Find where the given text appears and provide that cell's center as [X, Y] coordinate. 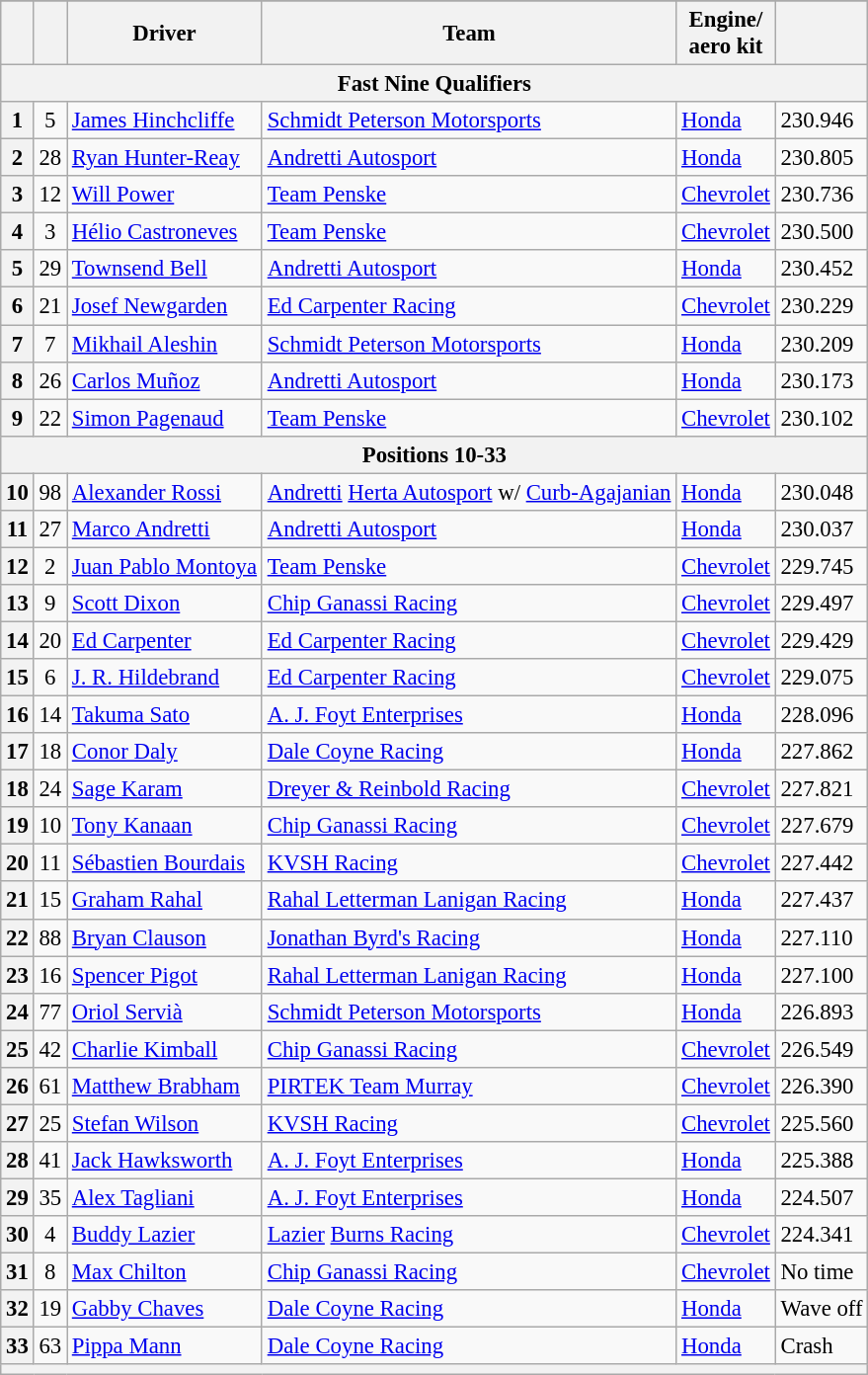
229.497 [822, 604]
229.745 [822, 566]
Dreyer & Reinbold Racing [468, 789]
Jack Hawksworth [165, 1161]
230.037 [822, 529]
Takuma Sato [165, 715]
Graham Rahal [165, 901]
225.388 [822, 1161]
Ed Carpenter [165, 640]
227.437 [822, 901]
Ryan Hunter-Reay [165, 158]
Townsend Bell [165, 270]
Buddy Lazier [165, 1235]
227.100 [822, 975]
No time [822, 1272]
Charlie Kimball [165, 1049]
230.946 [822, 121]
227.110 [822, 937]
32 [18, 1309]
Sage Karam [165, 789]
Team [468, 34]
Andretti Herta Autosport w/ Curb-Agajanian [468, 492]
Matthew Brabham [165, 1087]
Lazier Burns Racing [468, 1235]
227.442 [822, 863]
Engine/aero kit [726, 34]
J. R. Hildebrand [165, 678]
226.390 [822, 1087]
224.341 [822, 1235]
224.507 [822, 1197]
31 [18, 1272]
226.893 [822, 1011]
230.173 [822, 380]
Tony Kanaan [165, 826]
Spencer Pigot [165, 975]
229.429 [822, 640]
61 [49, 1087]
42 [49, 1049]
Mikhail Aleshin [165, 344]
225.560 [822, 1123]
230.736 [822, 195]
Conor Daly [165, 752]
41 [49, 1161]
230.500 [822, 232]
227.821 [822, 789]
Max Chilton [165, 1272]
228.096 [822, 715]
Simon Pagenaud [165, 418]
Jonathan Byrd's Racing [468, 937]
Alex Tagliani [165, 1197]
Juan Pablo Montoya [165, 566]
Fast Nine Qualifiers [434, 84]
30 [18, 1235]
Hélio Castroneves [165, 232]
Sébastien Bourdais [165, 863]
Positions 10-33 [434, 454]
Driver [165, 34]
James Hinchcliffe [165, 121]
Stefan Wilson [165, 1123]
227.679 [822, 826]
Josef Newgarden [165, 306]
Oriol Servià [165, 1011]
229.075 [822, 678]
Bryan Clauson [165, 937]
77 [49, 1011]
Scott Dixon [165, 604]
230.209 [822, 344]
33 [18, 1346]
88 [49, 937]
Crash [822, 1346]
Marco Andretti [165, 529]
Will Power [165, 195]
230.805 [822, 158]
Pippa Mann [165, 1346]
Wave off [822, 1309]
1 [18, 121]
PIRTEK Team Murray [468, 1087]
98 [49, 492]
Alexander Rossi [165, 492]
Gabby Chaves [165, 1309]
230.229 [822, 306]
227.862 [822, 752]
230.102 [822, 418]
226.549 [822, 1049]
17 [18, 752]
23 [18, 975]
63 [49, 1346]
35 [49, 1197]
230.048 [822, 492]
13 [18, 604]
Carlos Muñoz [165, 380]
230.452 [822, 270]
